Capture the cell that displays the provided text and extract its [x, y] central coordinate. 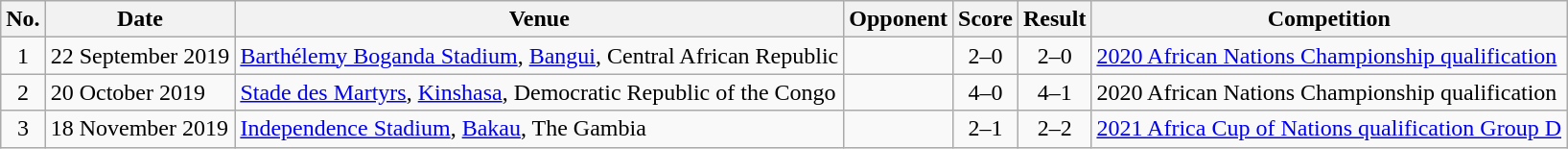
Date [140, 19]
Stade des Martyrs, Kinshasa, Democratic Republic of the Congo [539, 92]
2021 Africa Cup of Nations qualification Group D [1329, 129]
3 [23, 129]
2–1 [986, 129]
Barthélemy Boganda Stadium, Bangui, Central African Republic [539, 56]
22 September 2019 [140, 56]
Competition [1329, 19]
Independence Stadium, Bakau, The Gambia [539, 129]
4–0 [986, 92]
4–1 [1055, 92]
Venue [539, 19]
2 [23, 92]
20 October 2019 [140, 92]
1 [23, 56]
Opponent [899, 19]
Score [986, 19]
18 November 2019 [140, 129]
2–2 [1055, 129]
No. [23, 19]
Result [1055, 19]
